Return [x, y] of the center of cell containing provided text 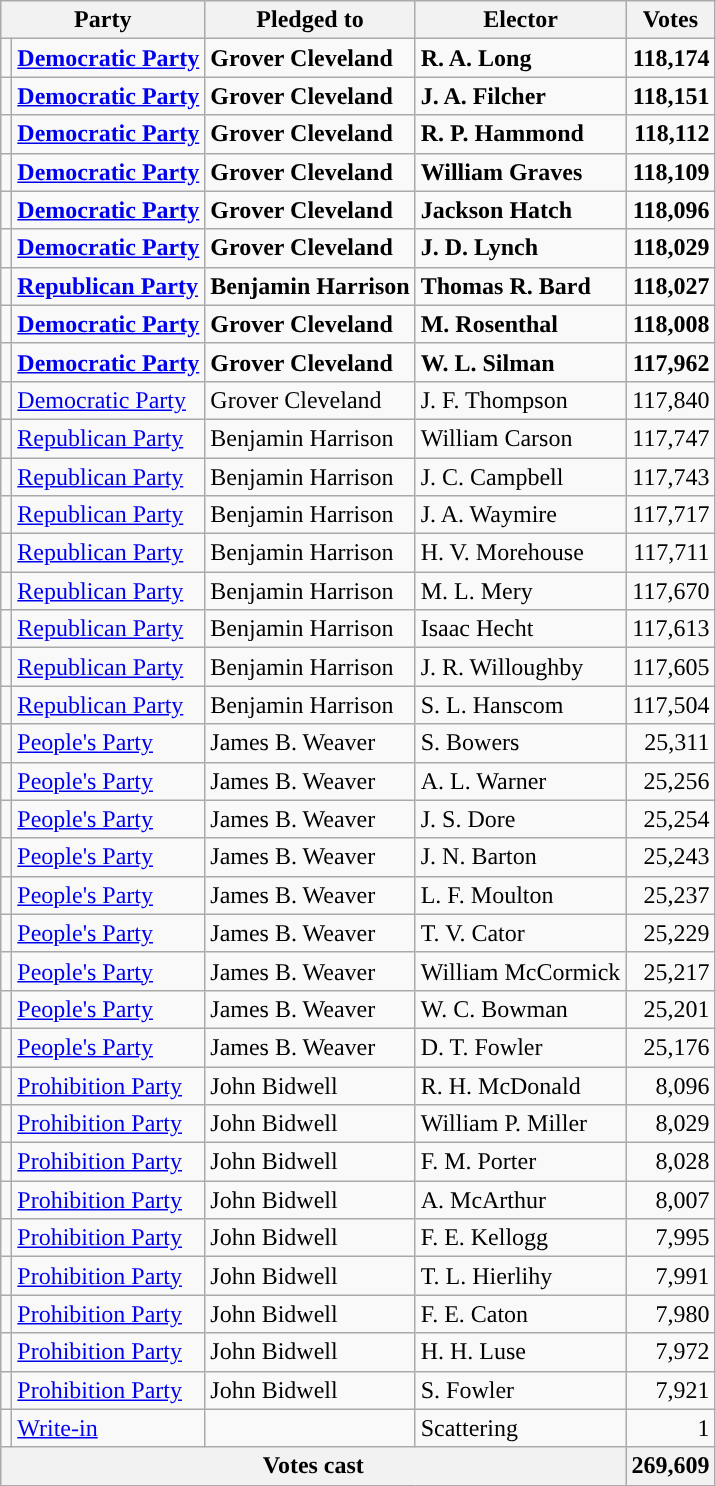
118,174 [670, 58]
S. L. Hanscom [520, 705]
269,609 [670, 1466]
117,711 [670, 553]
8,028 [670, 1162]
Votes [670, 20]
A. McArthur [520, 1200]
F. E. Caton [520, 1314]
S. Fowler [520, 1390]
William Carson [520, 438]
R. H. McDonald [520, 1085]
Scattering [520, 1428]
J. S. Dore [520, 819]
J. R. Willoughby [520, 667]
D. T. Fowler [520, 1047]
117,504 [670, 705]
7,980 [670, 1314]
J. C. Campbell [520, 477]
Party [103, 20]
F. M. Porter [520, 1162]
Jackson Hatch [520, 210]
8,096 [670, 1085]
25,176 [670, 1047]
J. D. Lynch [520, 248]
117,717 [670, 515]
1 [670, 1428]
H. V. Morehouse [520, 553]
117,613 [670, 629]
117,840 [670, 400]
T. L. Hierlihy [520, 1276]
William Graves [520, 172]
H. H. Luse [520, 1352]
R. A. Long [520, 58]
25,254 [670, 819]
118,008 [670, 324]
25,237 [670, 895]
A. L. Warner [520, 781]
25,217 [670, 971]
25,243 [670, 857]
117,743 [670, 477]
7,972 [670, 1352]
7,921 [670, 1390]
25,311 [670, 743]
117,670 [670, 591]
118,027 [670, 286]
118,096 [670, 210]
118,029 [670, 248]
L. F. Moulton [520, 895]
117,962 [670, 362]
M. Rosenthal [520, 324]
7,991 [670, 1276]
J. A. Waymire [520, 515]
Elector [520, 20]
118,109 [670, 172]
118,112 [670, 134]
7,995 [670, 1238]
T. V. Cator [520, 933]
J. F. Thompson [520, 400]
Pledged to [310, 20]
118,151 [670, 96]
William P. Miller [520, 1124]
William McCormick [520, 971]
8,029 [670, 1124]
117,747 [670, 438]
M. L. Mery [520, 591]
J. A. Filcher [520, 96]
W. C. Bowman [520, 1009]
25,201 [670, 1009]
Thomas R. Bard [520, 286]
F. E. Kellogg [520, 1238]
Write-in [108, 1428]
25,256 [670, 781]
Isaac Hecht [520, 629]
J. N. Barton [520, 857]
117,605 [670, 667]
S. Bowers [520, 743]
Votes cast [314, 1466]
R. P. Hammond [520, 134]
25,229 [670, 933]
W. L. Silman [520, 362]
8,007 [670, 1200]
